Extract the [x, y] coordinate from the center of the cell holding the provided text.  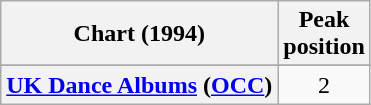
Chart (1994) [140, 34]
UK Dance Albums (OCC) [140, 85]
2 [324, 85]
Peakposition [324, 34]
